Return [X, Y] of the center of cell containing provided text 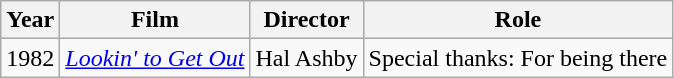
1982 [30, 58]
Role [518, 20]
Film [155, 20]
Lookin' to Get Out [155, 58]
Hal Ashby [306, 58]
Director [306, 20]
Special thanks: For being there [518, 58]
Year [30, 20]
